Output the (x, y) coordinate of the center of the cell containing the given text.  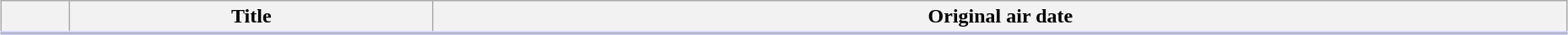
Original air date (1000, 17)
Title (251, 17)
